Extract the [X, Y] coordinate from the center of the cell holding the provided text.  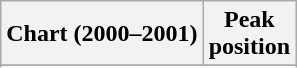
Chart (2000–2001) [102, 34]
Peakposition [249, 34]
